Locate the cell with the specified text and output its [x, y] center coordinate. 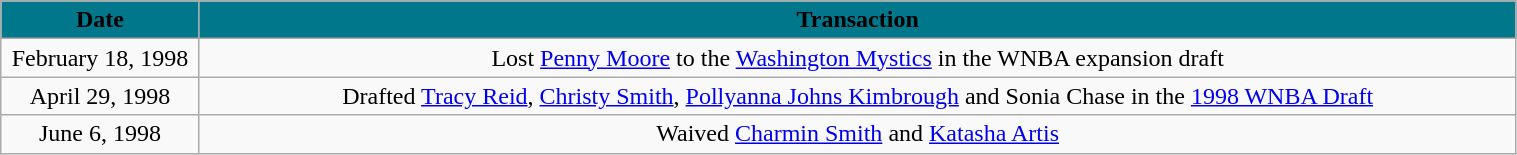
June 6, 1998 [100, 134]
February 18, 1998 [100, 58]
Date [100, 20]
Lost Penny Moore to the Washington Mystics in the WNBA expansion draft [858, 58]
Drafted Tracy Reid, Christy Smith, Pollyanna Johns Kimbrough and Sonia Chase in the 1998 WNBA Draft [858, 96]
Transaction [858, 20]
April 29, 1998 [100, 96]
Waived Charmin Smith and Katasha Artis [858, 134]
